For the text-containing cell, return its midpoint in (x, y) coordinate format. 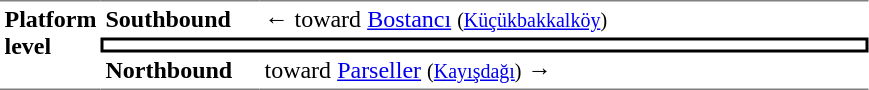
← toward Bostancı (Küçükbakkalköy) (564, 19)
Southbound (180, 19)
Platform level (50, 45)
toward Parseller (Kayışdağı) → (564, 71)
Northbound (180, 71)
